From the cell containing the given text, extract its center point as (X, Y) coordinate. 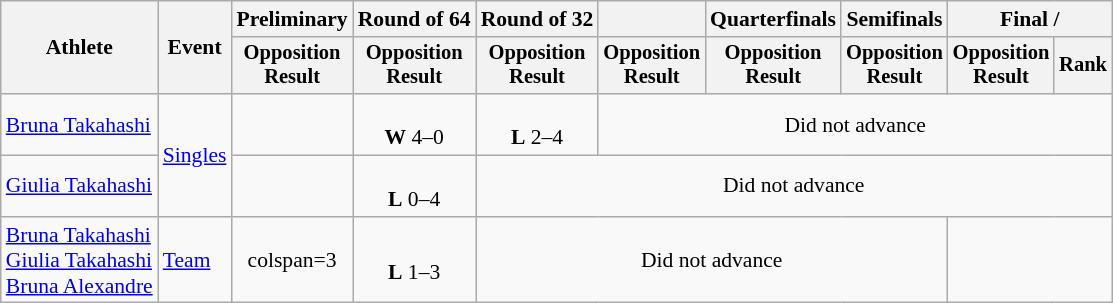
L 0–4 (414, 186)
Singles (195, 155)
Event (195, 48)
Final / (1030, 19)
W 4–0 (414, 124)
Giulia Takahashi (80, 186)
Round of 32 (538, 19)
Semifinals (894, 19)
Round of 64 (414, 19)
Rank (1083, 66)
L 2–4 (538, 124)
Bruna Takahashi (80, 124)
Preliminary (292, 19)
Quarterfinals (773, 19)
Athlete (80, 48)
